Detect which cell encompasses the target text, then output its (X, Y) center coordinate. 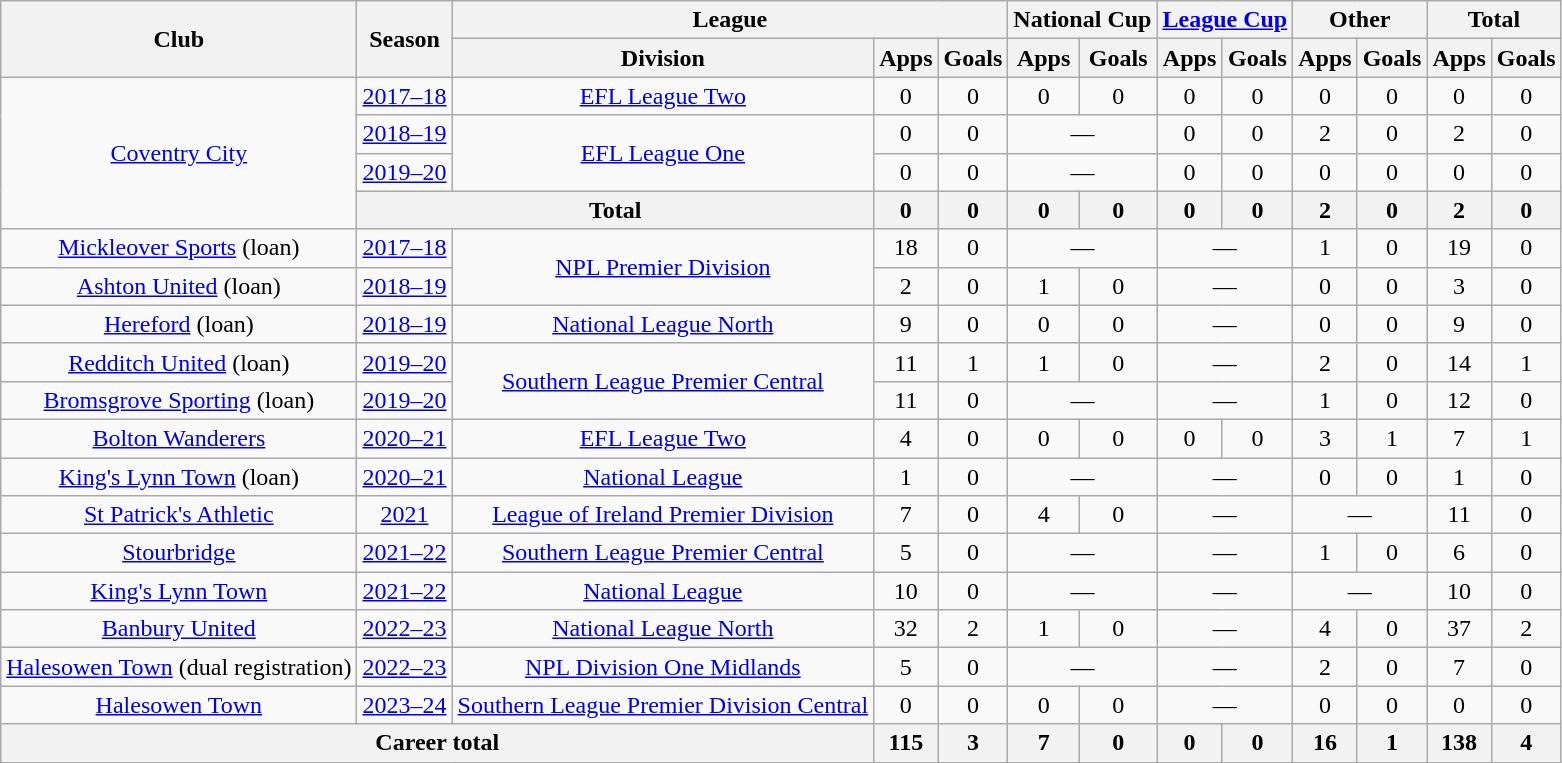
Southern League Premier Division Central (663, 705)
18 (906, 248)
National Cup (1082, 20)
St Patrick's Athletic (179, 515)
138 (1459, 743)
6 (1459, 553)
Coventry City (179, 153)
League Cup (1225, 20)
Ashton United (loan) (179, 286)
Bromsgrove Sporting (loan) (179, 400)
Halesowen Town (179, 705)
Stourbridge (179, 553)
115 (906, 743)
14 (1459, 362)
Club (179, 39)
2021 (404, 515)
Banbury United (179, 629)
32 (906, 629)
NPL Division One Midlands (663, 667)
League (730, 20)
12 (1459, 400)
NPL Premier Division (663, 267)
Redditch United (loan) (179, 362)
Halesowen Town (dual registration) (179, 667)
Hereford (loan) (179, 324)
2023–24 (404, 705)
16 (1325, 743)
37 (1459, 629)
Career total (438, 743)
Mickleover Sports (loan) (179, 248)
Bolton Wanderers (179, 438)
King's Lynn Town (loan) (179, 477)
Other (1360, 20)
19 (1459, 248)
League of Ireland Premier Division (663, 515)
King's Lynn Town (179, 591)
EFL League One (663, 153)
Division (663, 58)
Season (404, 39)
